Capture the cell that displays the provided text and extract its (X, Y) central coordinate. 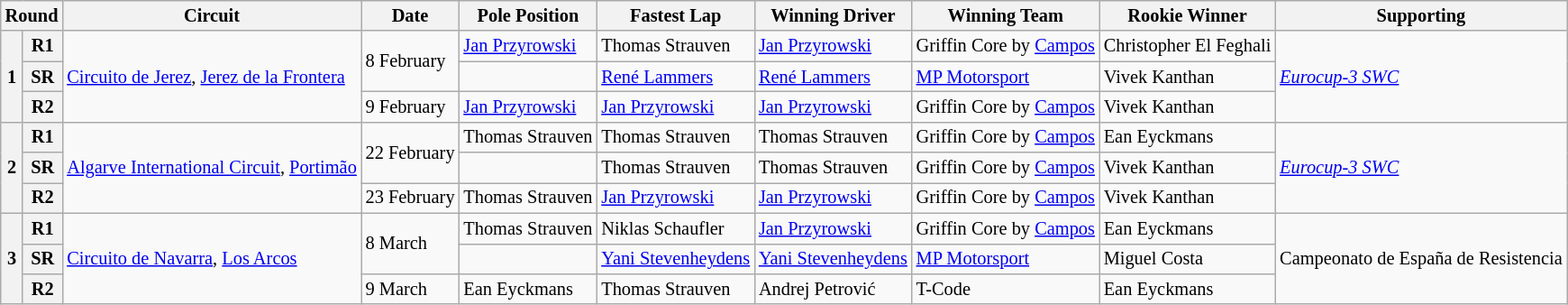
1 (12, 76)
Round (32, 15)
Date (411, 15)
3 (12, 258)
Winning Driver (833, 15)
Circuito de Jerez, Jerez de la Frontera (211, 76)
Christopher El Feghali (1188, 46)
Rookie Winner (1188, 15)
8 March (411, 244)
Winning Team (1006, 15)
9 February (411, 106)
Campeonato de España de Resistencia (1420, 258)
Miguel Costa (1188, 259)
Circuito de Navarra, Los Arcos (211, 258)
Supporting (1420, 15)
9 March (411, 289)
T-Code (1006, 289)
Andrej Petrović (833, 289)
Niklas Schaufler (676, 228)
2 (12, 168)
Circuit (211, 15)
23 February (411, 198)
Algarve International Circuit, Portimão (211, 168)
8 February (411, 61)
22 February (411, 152)
Pole Position (528, 15)
Fastest Lap (676, 15)
